From the cell containing the given text, extract its center point as (X, Y) coordinate. 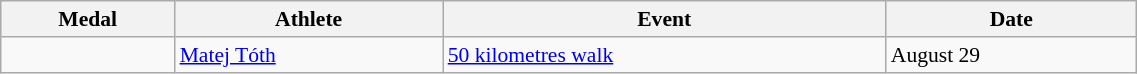
Medal (88, 19)
August 29 (1012, 55)
Matej Tóth (309, 55)
50 kilometres walk (664, 55)
Date (1012, 19)
Event (664, 19)
Athlete (309, 19)
